Identify which cell holds the provided text, then report its (X, Y) central coordinate. 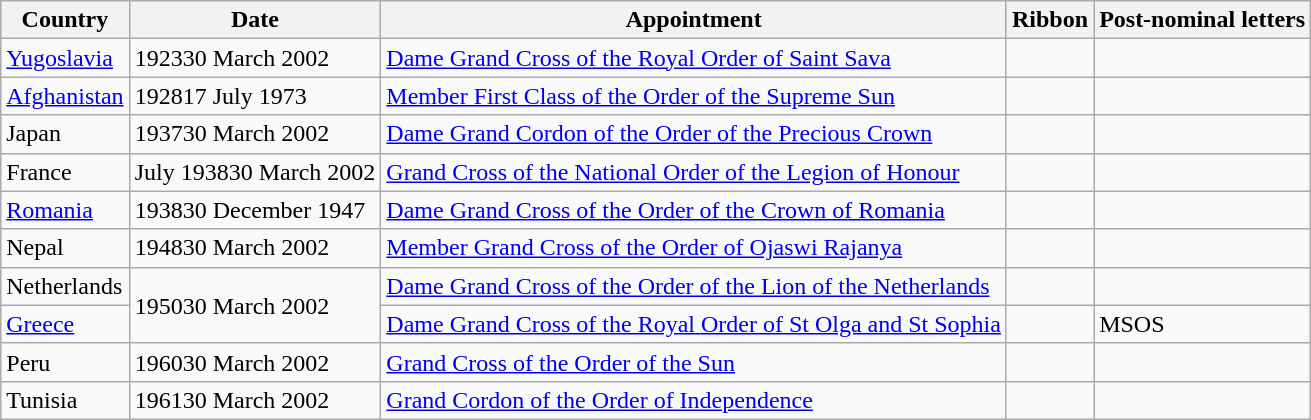
Afghanistan (65, 96)
193730 March 2002 (255, 134)
Member First Class of the Order of the Supreme Sun (694, 96)
MSOS (1202, 324)
Yugoslavia (65, 58)
Grand Cross of the Order of the Sun (694, 362)
Dame Grand Cross of the Order of the Crown of Romania (694, 210)
196030 March 2002 (255, 362)
Dame Grand Cross of the Royal Order of St Olga and St Sophia (694, 324)
196130 March 2002 (255, 400)
Member Grand Cross of the Order of Ojaswi Rajanya (694, 248)
Grand Cross of the National Order of the Legion of Honour (694, 172)
Greece (65, 324)
France (65, 172)
195030 March 2002 (255, 305)
Romania (65, 210)
192817 July 1973 (255, 96)
Netherlands (65, 286)
Country (65, 20)
Date (255, 20)
194830 March 2002 (255, 248)
193830 December 1947 (255, 210)
Dame Grand Cordon of the Order of the Precious Crown (694, 134)
Grand Cordon of the Order of Independence (694, 400)
Tunisia (65, 400)
Dame Grand Cross of the Order of the Lion of the Netherlands (694, 286)
Nepal (65, 248)
Ribbon (1050, 20)
July 193830 March 2002 (255, 172)
Post-nominal letters (1202, 20)
Peru (65, 362)
Dame Grand Cross of the Royal Order of Saint Sava (694, 58)
Appointment (694, 20)
Japan (65, 134)
192330 March 2002 (255, 58)
